For the text-containing cell, return its midpoint in (X, Y) coordinate format. 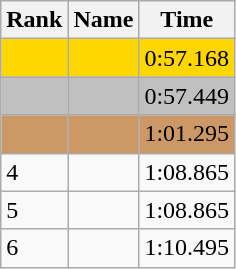
Name (104, 20)
0:57.449 (187, 96)
Time (187, 20)
1:10.495 (187, 248)
0:57.168 (187, 58)
5 (34, 210)
1:01.295 (187, 134)
4 (34, 172)
6 (34, 248)
Rank (34, 20)
